Locate the cell with the specified text and output its [x, y] center coordinate. 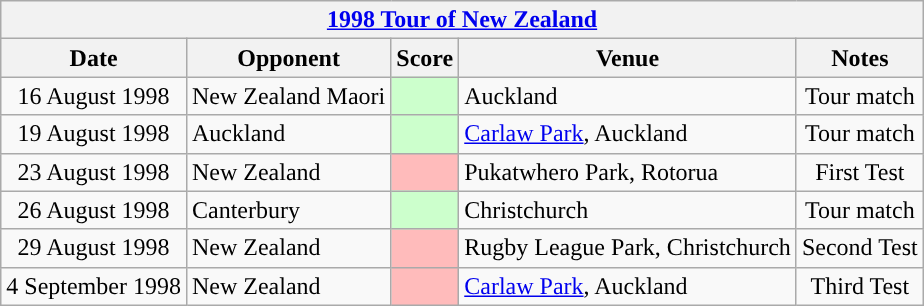
1998 Tour of New Zealand [462, 20]
Pukatwhero Park, Rotorua [628, 172]
First Test [860, 172]
Notes [860, 58]
23 August 1998 [94, 172]
New Zealand Maori [288, 96]
16 August 1998 [94, 96]
26 August 1998 [94, 210]
Score [425, 58]
Opponent [288, 58]
Canterbury [288, 210]
19 August 1998 [94, 134]
Third Test [860, 286]
Venue [628, 58]
Christchurch [628, 210]
Rugby League Park, Christchurch [628, 248]
Second Test [860, 248]
29 August 1998 [94, 248]
Date [94, 58]
4 September 1998 [94, 286]
